Locate the cell with the specified text and output its [x, y] center coordinate. 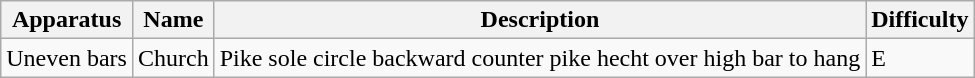
Difficulty [920, 20]
Church [173, 58]
E [920, 58]
Uneven bars [67, 58]
Pike sole circle backward counter pike hecht over high bar to hang [540, 58]
Apparatus [67, 20]
Name [173, 20]
Description [540, 20]
